Search for the cell housing the specified text and yield its [X, Y] center coordinate. 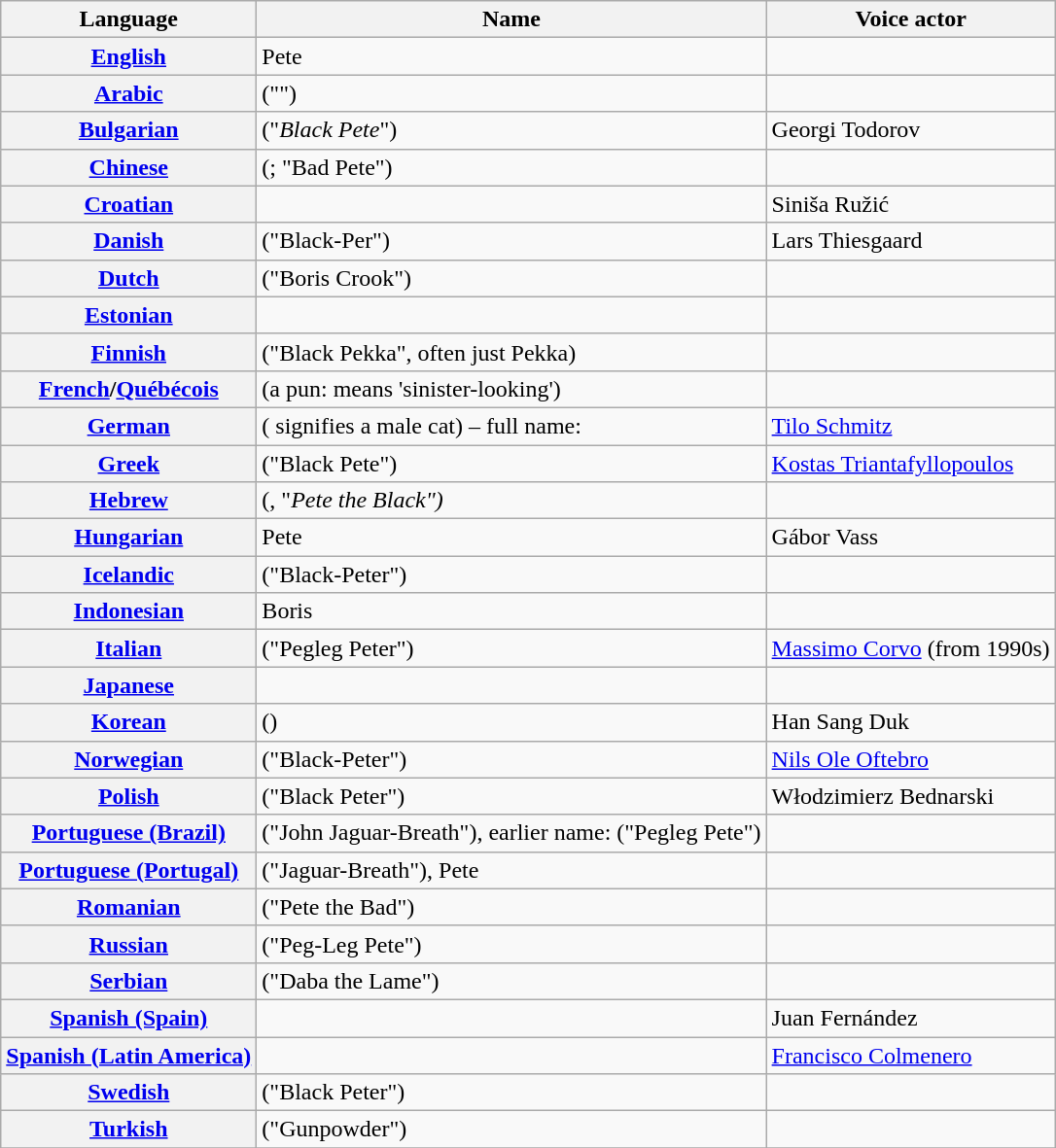
("Gunpowder") [511, 1130]
Estonian [128, 315]
Korean [128, 722]
("Peg-Leg Pete") [511, 944]
Romanian [128, 907]
Hungarian [128, 538]
("Black-Per") [511, 241]
Indonesian [128, 611]
Chinese [128, 167]
(a pun: means 'sinister-looking') [511, 389]
Gábor Vass [910, 538]
( signifies a male cat) – full name: [511, 426]
Serbian [128, 981]
("Pete the Bad") [511, 907]
Arabic [128, 93]
Finnish [128, 352]
Voice actor [910, 19]
Francisco Colmenero [910, 1055]
Kostas Triantafyllopoulos [910, 464]
Norwegian [128, 759]
Japanese [128, 685]
Icelandic [128, 574]
("Boris Crook") [511, 278]
Georgi Todorov [910, 130]
Dutch [128, 278]
French/Québécois [128, 389]
Portuguese (Portugal) [128, 870]
Massimo Corvo (from 1990s) [910, 648]
Spanish (Spain) [128, 1018]
Greek [128, 464]
Turkish [128, 1130]
Tilo Schmitz [910, 426]
Croatian [128, 204]
("Pegleg Peter") [511, 648]
Boris [511, 611]
Juan Fernández [910, 1018]
Han Sang Duk [910, 722]
("John Jaguar-Breath"), earlier name: ("Pegleg Pete") [511, 833]
("Daba the Lame") [511, 981]
Portuguese (Brazil) [128, 833]
Spanish (Latin America) [128, 1055]
Danish [128, 241]
("Jaguar-Breath"), Pete [511, 870]
Swedish [128, 1093]
Name [511, 19]
Bulgarian [128, 130]
English [128, 56]
(; "Bad Pete") [511, 167]
() [511, 722]
Hebrew [128, 501]
Russian [128, 944]
Italian [128, 648]
Lars Thiesgaard [910, 241]
Polish [128, 796]
Language [128, 19]
Nils Ole Oftebro [910, 759]
German [128, 426]
Włodzimierz Bednarski [910, 796]
(, "Pete the Black") [511, 501]
("") [511, 93]
Siniša Ružić [910, 204]
("Black Pekka", often just Pekka) [511, 352]
